For the text-containing cell, return its midpoint in [x, y] coordinate format. 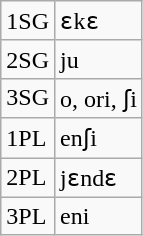
3PL [28, 216]
eni [98, 216]
o, ori, ʃi [98, 98]
1SG [28, 21]
enʃi [98, 138]
1PL [28, 138]
2PL [28, 178]
3SG [28, 98]
ɛkɛ [98, 21]
jɛndɛ [98, 178]
2SG [28, 59]
ju [98, 59]
